Locate the cell with the specified text and output its [x, y] center coordinate. 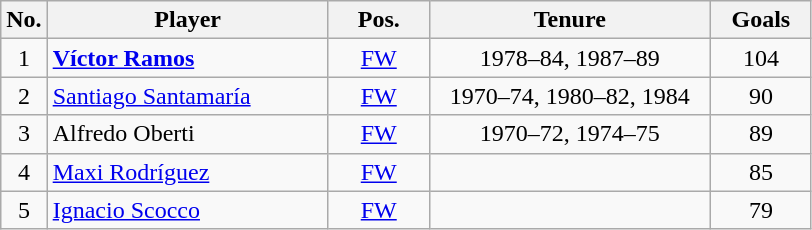
Tenure [570, 20]
1978–84, 1987–89 [570, 58]
2 [24, 96]
89 [760, 134]
85 [760, 172]
Maxi Rodríguez [188, 172]
4 [24, 172]
79 [760, 210]
Goals [760, 20]
Pos. [378, 20]
Ignacio Scocco [188, 210]
1970–74, 1980–82, 1984 [570, 96]
No. [24, 20]
90 [760, 96]
5 [24, 210]
1 [24, 58]
Santiago Santamaría [188, 96]
104 [760, 58]
Player [188, 20]
1970–72, 1974–75 [570, 134]
3 [24, 134]
Víctor Ramos [188, 58]
Alfredo Oberti [188, 134]
